Provide the (x, y) coordinate of the cell's center where the given text is located.  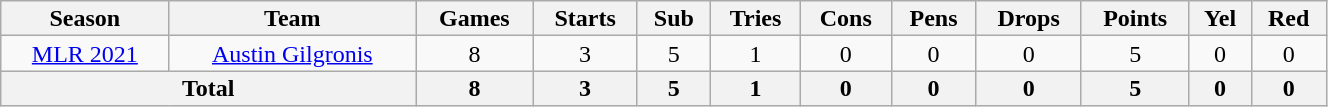
Red (1288, 18)
Starts (585, 18)
Drops (1028, 18)
Sub (674, 18)
Pens (934, 18)
Games (474, 18)
Points (1135, 18)
Tries (756, 18)
Cons (846, 18)
Austin Gilgronis (292, 54)
Yel (1220, 18)
MLR 2021 (85, 54)
Season (85, 18)
Total (208, 88)
Team (292, 18)
